Scan for the cell matching the given text and deliver its [x, y] coordinate at center. 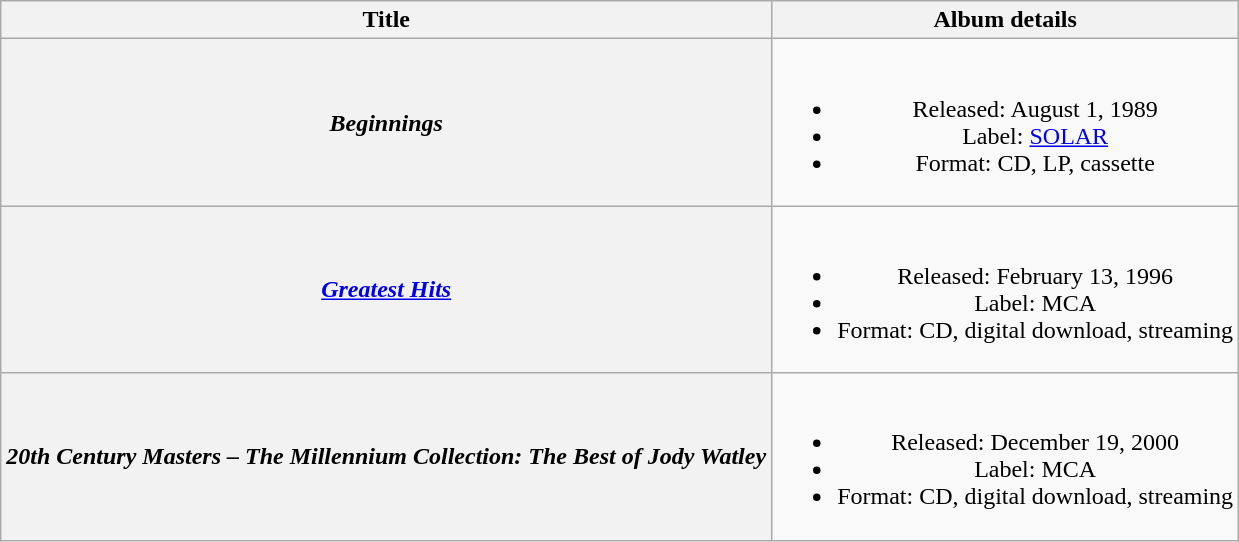
Title [386, 20]
Released: August 1, 1989Label: SOLARFormat: CD, LP, cassette [1006, 122]
Album details [1006, 20]
Greatest Hits [386, 290]
20th Century Masters – The Millennium Collection: The Best of Jody Watley [386, 456]
Released: December 19, 2000Label: MCAFormat: CD, digital download, streaming [1006, 456]
Released: February 13, 1996Label: MCAFormat: CD, digital download, streaming [1006, 290]
Beginnings [386, 122]
